Pinpoint the cell where the given text exists, returning its (X, Y) midpoint coordinate. 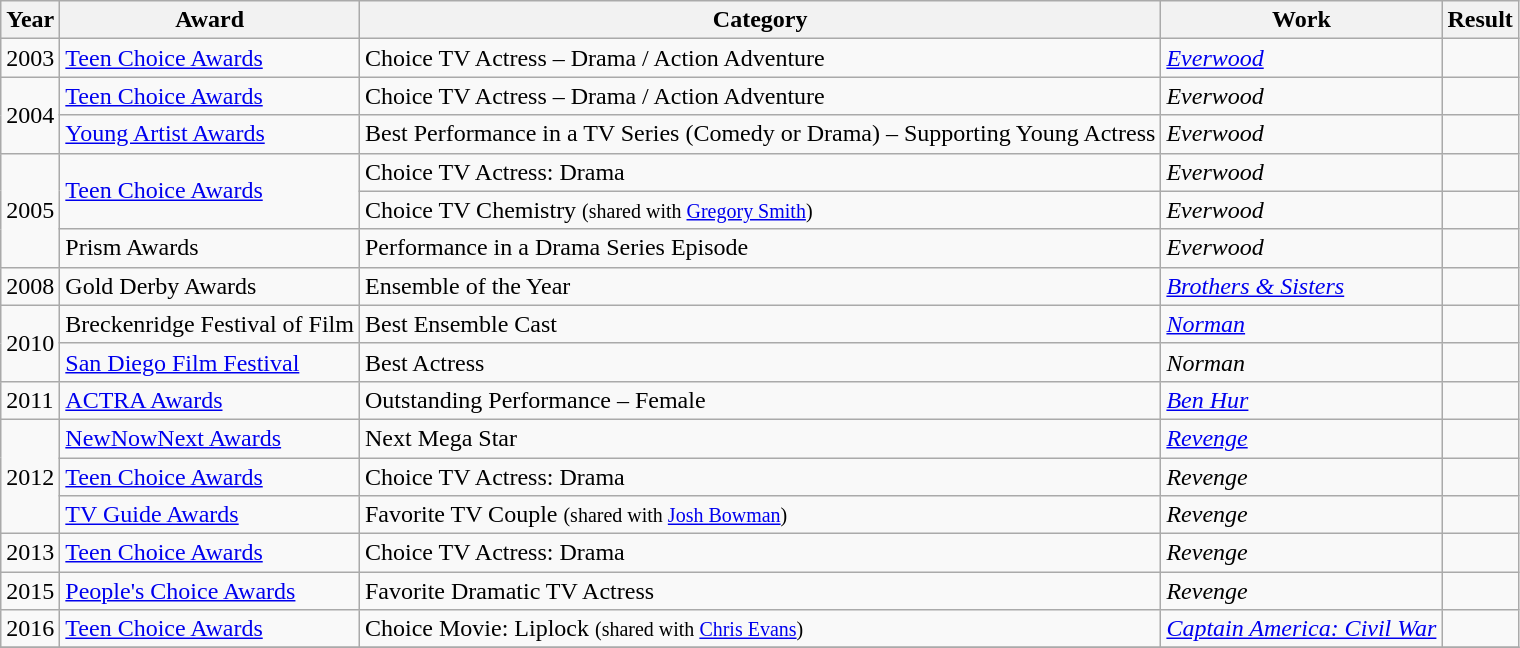
ACTRA Awards (210, 400)
2003 (30, 58)
2012 (30, 476)
Breckenridge Festival of Film (210, 324)
Award (210, 20)
Favorite Dramatic TV Actress (760, 591)
Ben Hur (1302, 400)
Result (1480, 20)
2016 (30, 629)
Brothers & Sisters (1302, 286)
Choice TV Chemistry (shared with Gregory Smith) (760, 210)
Best Ensemble Cast (760, 324)
Prism Awards (210, 248)
Category (760, 20)
2011 (30, 400)
Choice Movie: Liplock (shared with Chris Evans) (760, 629)
2004 (30, 115)
Best Performance in a TV Series (Comedy or Drama) – Supporting Young Actress (760, 134)
Next Mega Star (760, 438)
TV Guide Awards (210, 515)
Outstanding Performance – Female (760, 400)
San Diego Film Festival (210, 362)
Favorite TV Couple (shared with Josh Bowman) (760, 515)
2005 (30, 210)
Best Actress (760, 362)
NewNowNext Awards (210, 438)
2013 (30, 553)
2010 (30, 343)
Young Artist Awards (210, 134)
2008 (30, 286)
Work (1302, 20)
Year (30, 20)
Captain America: Civil War (1302, 629)
2015 (30, 591)
People's Choice Awards (210, 591)
Ensemble of the Year (760, 286)
Performance in a Drama Series Episode (760, 248)
Gold Derby Awards (210, 286)
